Search for the cell housing the specified text and yield its (X, Y) center coordinate. 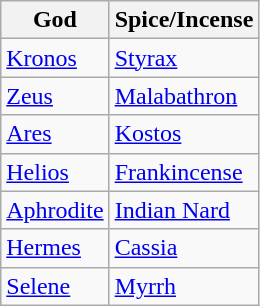
Malabathron (184, 96)
Selene (55, 286)
Styrax (184, 58)
Zeus (55, 96)
Hermes (55, 248)
Kostos (184, 134)
Indian Nard (184, 210)
Myrrh (184, 286)
Cassia (184, 248)
Ares (55, 134)
Frankincense (184, 172)
Kronos (55, 58)
Helios (55, 172)
Aphrodite (55, 210)
Spice/Incense (184, 20)
God (55, 20)
